Provide the (x, y) coordinate of the cell's center where the given text is located.  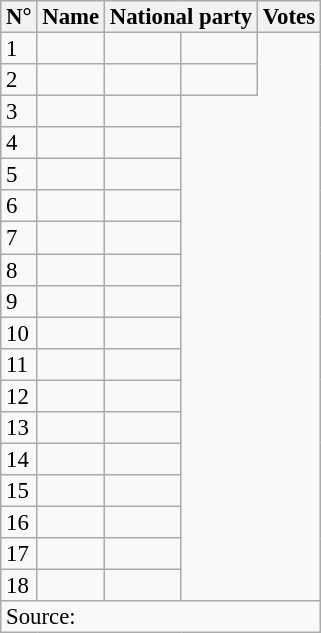
12 (19, 396)
8 (19, 270)
17 (19, 554)
5 (19, 175)
14 (19, 459)
15 (19, 491)
11 (19, 364)
3 (19, 112)
7 (19, 238)
Source: (161, 617)
16 (19, 522)
4 (19, 143)
Votes (288, 17)
N° (19, 17)
10 (19, 333)
1 (19, 49)
2 (19, 80)
13 (19, 428)
18 (19, 586)
Name (71, 17)
6 (19, 206)
National party (180, 17)
9 (19, 301)
